Scan for the cell matching the given text and deliver its [x, y] coordinate at center. 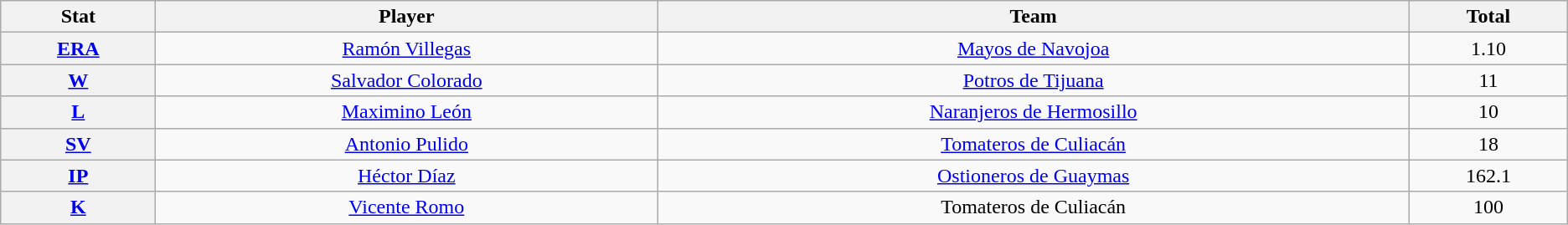
18 [1489, 144]
Vicente Romo [407, 207]
10 [1489, 112]
Héctor Díaz [407, 176]
Total [1489, 17]
ERA [79, 49]
100 [1489, 207]
K [79, 207]
Maximino León [407, 112]
Potros de Tijuana [1034, 80]
Team [1034, 17]
Player [407, 17]
W [79, 80]
L [79, 112]
Antonio Pulido [407, 144]
Naranjeros de Hermosillo [1034, 112]
Ramón Villegas [407, 49]
Ostioneros de Guaymas [1034, 176]
IP [79, 176]
Salvador Colorado [407, 80]
Stat [79, 17]
11 [1489, 80]
1.10 [1489, 49]
SV [79, 144]
162.1 [1489, 176]
Mayos de Navojoa [1034, 49]
